Find where the given text appears and provide that cell's center as [x, y] coordinate. 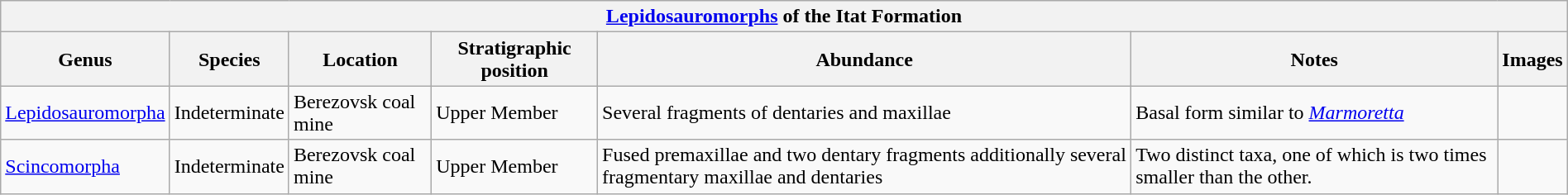
Two distinct taxa, one of which is two times smaller than the other. [1315, 167]
Several fragments of dentaries and maxillae [865, 112]
Lepidosauromorphs of the Itat Formation [784, 17]
Stratigraphic position [514, 59]
Location [360, 59]
Notes [1315, 59]
Genus [85, 59]
Lepidosauromorpha [85, 112]
Species [229, 59]
Scincomorpha [85, 167]
Images [1532, 59]
Abundance [865, 59]
Fused premaxillae and two dentary fragments additionally several fragmentary maxillae and dentaries [865, 167]
Basal form similar to Marmoretta [1315, 112]
